Provide the [x, y] coordinate of the cell's center where the given text is located.  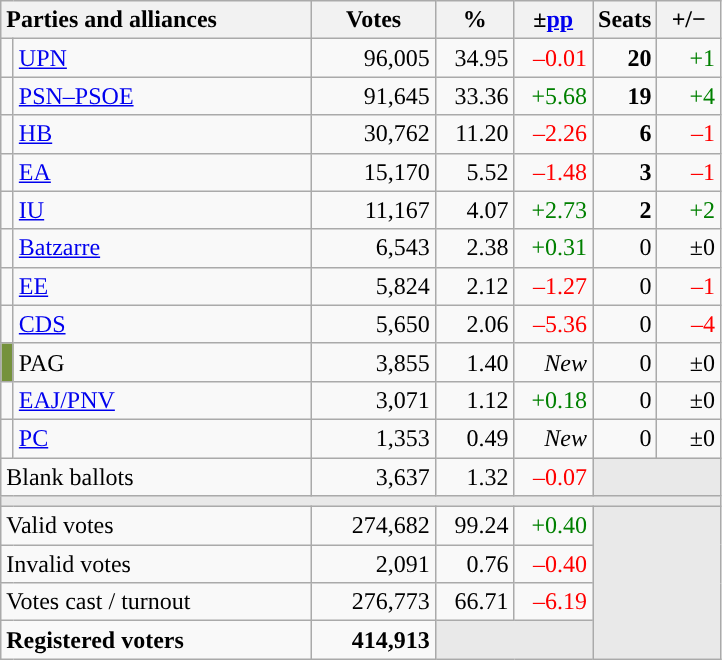
PSN–PSOE [162, 96]
CDS [162, 324]
–2.26 [554, 134]
+0.40 [554, 526]
3,637 [374, 477]
33.36 [474, 96]
EA [162, 172]
+2 [689, 210]
–0.40 [554, 564]
Votes cast / turnout [156, 602]
+2.73 [554, 210]
–0.01 [554, 58]
2.12 [474, 286]
1.40 [474, 362]
11.20 [474, 134]
276,773 [374, 602]
6 [624, 134]
Parties and alliances [156, 20]
3 [624, 172]
% [474, 20]
–4 [689, 324]
5.52 [474, 172]
±pp [554, 20]
15,170 [374, 172]
34.95 [474, 58]
1,353 [374, 438]
Invalid votes [156, 564]
274,682 [374, 526]
Registered voters [156, 640]
91,645 [374, 96]
2 [624, 210]
3,855 [374, 362]
Seats [624, 20]
1.32 [474, 477]
414,913 [374, 640]
+0.31 [554, 248]
–1.27 [554, 286]
2,091 [374, 564]
–6.19 [554, 602]
6,543 [374, 248]
UPN [162, 58]
–1.48 [554, 172]
+5.68 [554, 96]
2.06 [474, 324]
99.24 [474, 526]
3,071 [374, 400]
5,650 [374, 324]
4.07 [474, 210]
66.71 [474, 602]
5,824 [374, 286]
HB [162, 134]
Valid votes [156, 526]
Batzarre [162, 248]
+1 [689, 58]
19 [624, 96]
EAJ/PNV [162, 400]
20 [624, 58]
0.76 [474, 564]
+0.18 [554, 400]
–0.07 [554, 477]
IU [162, 210]
+4 [689, 96]
+/− [689, 20]
PAG [162, 362]
2.38 [474, 248]
EE [162, 286]
30,762 [374, 134]
Votes [374, 20]
–5.36 [554, 324]
Blank ballots [156, 477]
1.12 [474, 400]
0.49 [474, 438]
96,005 [374, 58]
PC [162, 438]
11,167 [374, 210]
